Capture the cell that displays the provided text and extract its (x, y) central coordinate. 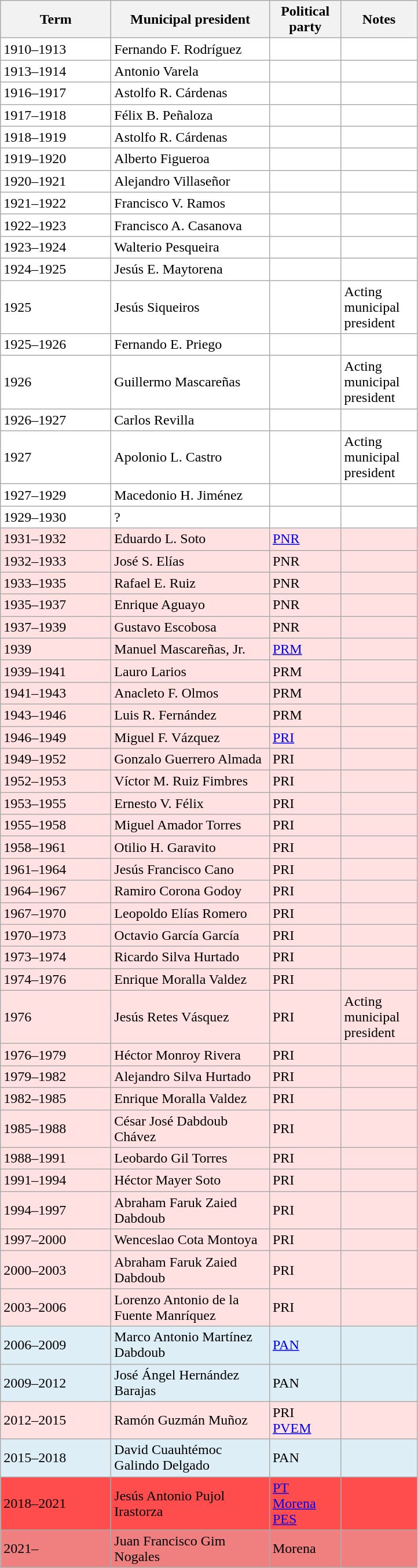
David Cuauhtémoc Galindo Delgado (190, 1458)
Fernando F. Rodríguez (190, 49)
Jesús Siqueiros (190, 307)
Jesús Antonio Pujol Irastorza (190, 1503)
Municipal president (190, 20)
1961–1964 (56, 869)
Marco Antonio Martínez Dabdoub (190, 1345)
José S. Elías (190, 561)
Manuel Mascareñas, Jr. (190, 649)
Ernesto V. Félix (190, 803)
Lauro Larios (190, 671)
1939–1941 (56, 671)
José Ángel Hernández Barajas (190, 1382)
1931–1932 (56, 539)
1929–1930 (56, 517)
Francisco V. Ramos (190, 203)
1918–1919 (56, 137)
Eduardo L. Soto (190, 539)
Walterio Pesqueira (190, 247)
1973–1974 (56, 957)
1953–1955 (56, 803)
1970–1973 (56, 935)
1932–1933 (56, 561)
1913–1914 (56, 71)
Francisco A. Casanova (190, 225)
1976 (56, 1017)
Term (56, 20)
Héctor Monroy Rivera (190, 1054)
1988–1991 (56, 1159)
Jesús Francisco Cano (190, 869)
Enrique Aguayo (190, 605)
1926–1927 (56, 420)
1939 (56, 649)
2000–2003 (56, 1270)
Political party (305, 20)
Notes (379, 20)
Leobardo Gil Torres (190, 1159)
2006–2009 (56, 1345)
? (190, 517)
PRI PVEM (305, 1421)
Anacleto F. Olmos (190, 693)
1922–1923 (56, 225)
Miguel F. Vázquez (190, 737)
Alberto Figueroa (190, 159)
1976–1979 (56, 1054)
Macedonio H. Jiménez (190, 495)
1997–2000 (56, 1240)
Antonio Varela (190, 71)
Miguel Amador Torres (190, 825)
César José Dabdoub Chávez (190, 1128)
1994–1997 (56, 1210)
1916–1917 (56, 93)
Víctor M. Ruiz Fimbres (190, 781)
1985–1988 (56, 1128)
Félix B. Peñaloza (190, 115)
Apolonio L. Castro (190, 458)
2012–2015 (56, 1421)
1925–1926 (56, 345)
1991–1994 (56, 1180)
Héctor Mayer Soto (190, 1180)
1910–1913 (56, 49)
Guillermo Mascareñas (190, 382)
Leopoldo Elías Romero (190, 913)
1925 (56, 307)
2015–2018 (56, 1458)
1941–1943 (56, 693)
Gonzalo Guerrero Almada (190, 759)
Gustavo Escobosa (190, 627)
Otilio H. Garavito (190, 847)
1926 (56, 382)
2018–2021 (56, 1503)
Alejandro Villaseñor (190, 181)
1955–1958 (56, 825)
Lorenzo Antonio de la Fuente Manríquez (190, 1307)
Ramón Guzmán Muñoz (190, 1421)
1949–1952 (56, 759)
Morena (305, 1549)
1958–1961 (56, 847)
Wenceslao Cota Montoya (190, 1240)
1967–1970 (56, 913)
1979–1982 (56, 1076)
1964–1967 (56, 891)
1921–1922 (56, 203)
Ramiro Corona Godoy (190, 891)
Juan Francisco Gim Nogales (190, 1549)
1943–1946 (56, 715)
Alejandro Silva Hurtado (190, 1076)
1917–1918 (56, 115)
1982–1985 (56, 1098)
1937–1939 (56, 627)
1946–1949 (56, 737)
2009–2012 (56, 1382)
Carlos Revilla (190, 420)
1952–1953 (56, 781)
1927–1929 (56, 495)
2021– (56, 1549)
PT Morena PES (305, 1503)
1924–1925 (56, 269)
Rafael E. Ruiz (190, 583)
1923–1924 (56, 247)
1920–1921 (56, 181)
1933–1935 (56, 583)
Ricardo Silva Hurtado (190, 957)
Luis R. Fernández (190, 715)
1935–1937 (56, 605)
Jesús E. Maytorena (190, 269)
Fernando E. Priego (190, 345)
2003–2006 (56, 1307)
Octavio García García (190, 935)
1919–1920 (56, 159)
Jesús Retes Vásquez (190, 1017)
1974–1976 (56, 979)
1927 (56, 458)
